Return (X, Y) of the center of cell containing provided text 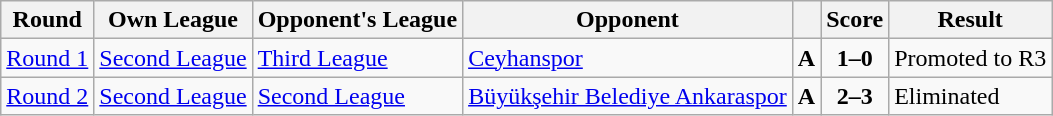
Büyükşehir Belediye Ankaraspor (628, 96)
1–0 (855, 58)
Round (48, 20)
Opponent (628, 20)
Round 1 (48, 58)
Third League (357, 58)
2–3 (855, 96)
Result (970, 20)
Round 2 (48, 96)
Ceyhanspor (628, 58)
Eliminated (970, 96)
Opponent's League (357, 20)
Promoted to R3 (970, 58)
Own League (173, 20)
Score (855, 20)
